Scan for the cell matching the given text and deliver its (X, Y) coordinate at center. 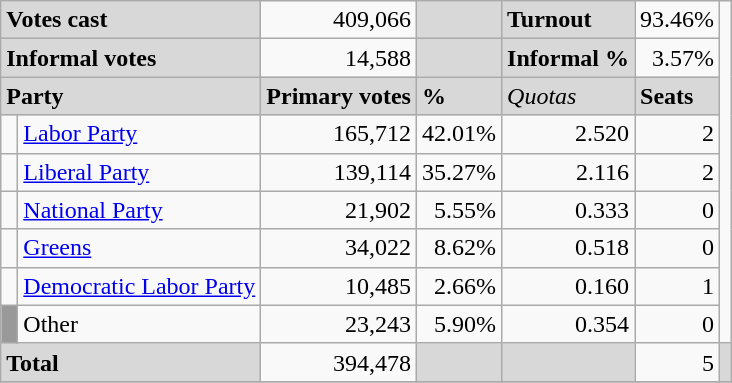
2.66% (458, 286)
93.46% (678, 20)
Turnout (568, 20)
Party (131, 96)
0.354 (568, 324)
21,902 (339, 210)
Liberal Party (140, 172)
139,114 (339, 172)
Labor Party (140, 134)
3.57% (678, 58)
1 (678, 286)
Informal votes (131, 58)
0.160 (568, 286)
% (458, 96)
0.333 (568, 210)
14,588 (339, 58)
Votes cast (131, 20)
Greens (140, 248)
Quotas (568, 96)
409,066 (339, 20)
Informal % (568, 58)
Total (131, 362)
5.90% (458, 324)
Seats (678, 96)
5.55% (458, 210)
Democratic Labor Party (140, 286)
National Party (140, 210)
42.01% (458, 134)
10,485 (339, 286)
34,022 (339, 248)
0.518 (568, 248)
35.27% (458, 172)
394,478 (339, 362)
8.62% (458, 248)
2.520 (568, 134)
165,712 (339, 134)
5 (678, 362)
Primary votes (339, 96)
2.116 (568, 172)
23,243 (339, 324)
Other (140, 324)
